Return (x, y) of the center of cell containing provided text 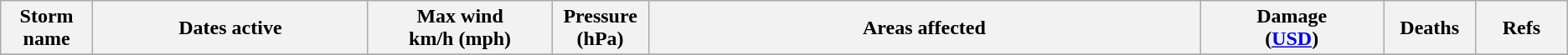
Damage(USD) (1292, 28)
Max windkm/h (mph) (459, 28)
Refs (1521, 28)
Dates active (230, 28)
Pressure(hPa) (601, 28)
Storm name (47, 28)
Areas affected (924, 28)
Deaths (1430, 28)
